Capture the cell that displays the provided text and extract its (x, y) central coordinate. 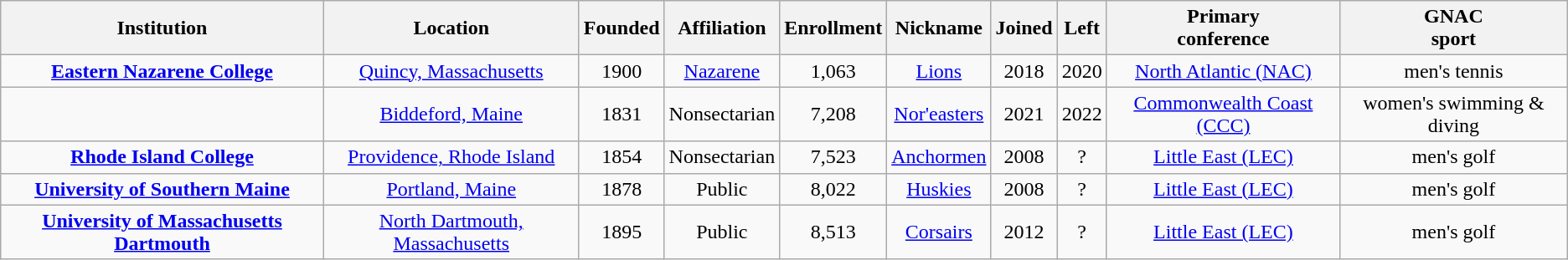
GNACsport (1454, 28)
Joined (1024, 28)
Enrollment (833, 28)
1895 (622, 232)
1854 (622, 157)
1,063 (833, 71)
Corsairs (939, 232)
women's swimming & diving (1454, 114)
2012 (1024, 232)
Anchormen (939, 157)
2022 (1082, 114)
Institution (162, 28)
Primaryconference (1223, 28)
Rhode Island College (162, 157)
Founded (622, 28)
1878 (622, 189)
Providence, Rhode Island (451, 157)
Biddeford, Maine (451, 114)
Eastern Nazarene College (162, 71)
2021 (1024, 114)
8,022 (833, 189)
8,513 (833, 232)
Commonwealth Coast (CCC) (1223, 114)
7,208 (833, 114)
Lions (939, 71)
1900 (622, 71)
2018 (1024, 71)
Location (451, 28)
Quincy, Massachusetts (451, 71)
University of Southern Maine (162, 189)
University of Massachusetts Dartmouth (162, 232)
Huskies (939, 189)
North Atlantic (NAC) (1223, 71)
North Dartmouth, Massachusetts (451, 232)
Portland, Maine (451, 189)
2020 (1082, 71)
1831 (622, 114)
Left (1082, 28)
Nickname (939, 28)
men's tennis (1454, 71)
Affiliation (722, 28)
Nazarene (722, 71)
7,523 (833, 157)
Nor'easters (939, 114)
